Determine the (x, y) coordinate at the center of the cell enclosing the given text.  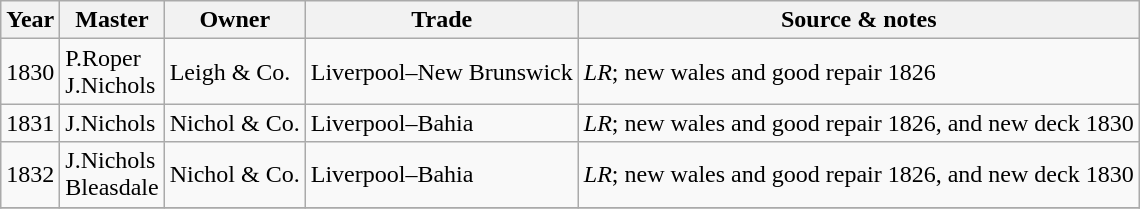
Source & notes (858, 20)
Liverpool–New Brunswick (442, 72)
Trade (442, 20)
1831 (30, 123)
P.RoperJ.Nichols (112, 72)
Master (112, 20)
Owner (234, 20)
1832 (30, 174)
J.NicholsBleasdale (112, 174)
Year (30, 20)
Leigh & Co. (234, 72)
LR; new wales and good repair 1826 (858, 72)
1830 (30, 72)
J.Nichols (112, 123)
